Find where the given text appears and provide that cell's center as [x, y] coordinate. 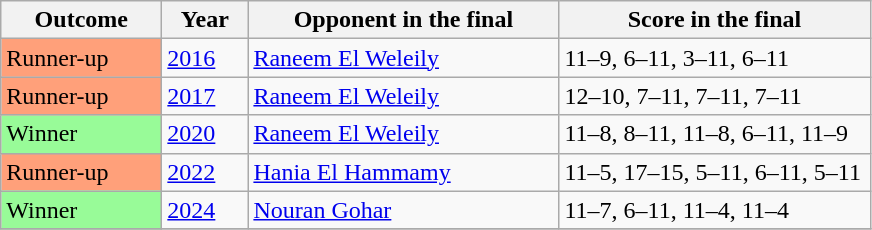
Outcome [82, 20]
Score in the final [714, 20]
11–7, 6–11, 11–4, 11–4 [714, 210]
2017 [205, 96]
Opponent in the final [404, 20]
2024 [205, 210]
12–10, 7–11, 7–11, 7–11 [714, 96]
11–9, 6–11, 3–11, 6–11 [714, 58]
Hania El Hammamy [404, 172]
Nouran Gohar [404, 210]
2016 [205, 58]
2022 [205, 172]
11–5, 17–15, 5–11, 6–11, 5–11 [714, 172]
2020 [205, 134]
Year [205, 20]
11–8, 8–11, 11–8, 6–11, 11–9 [714, 134]
